From the cell containing the given text, extract its center point as (x, y) coordinate. 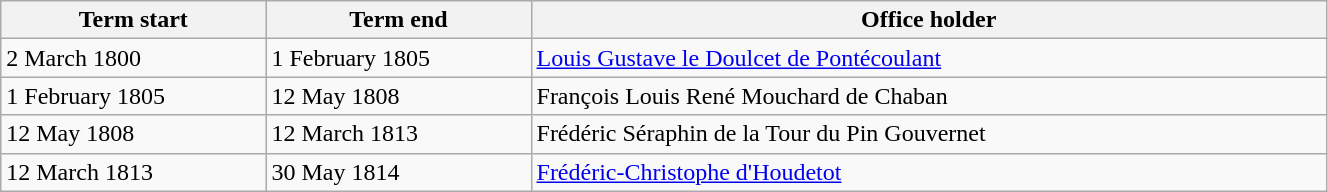
2 March 1800 (134, 58)
Frédéric Séraphin de la Tour du Pin Gouvernet (928, 134)
Term start (134, 20)
Frédéric-Christophe d'Houdetot (928, 172)
30 May 1814 (398, 172)
François Louis René Mouchard de Chaban (928, 96)
Term end (398, 20)
Louis Gustave le Doulcet de Pontécoulant (928, 58)
Office holder (928, 20)
